Return [x, y] of the center of cell containing provided text 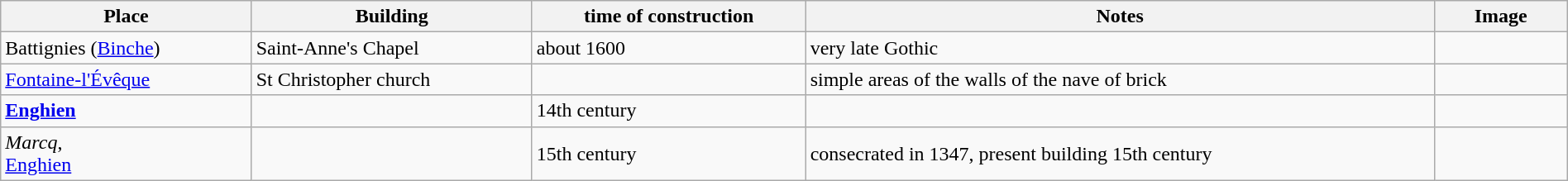
about 1600 [668, 48]
Building [392, 17]
consecrated in 1347, present building 15th century [1120, 154]
14th century [668, 111]
time of construction [668, 17]
Battignies (Binche) [126, 48]
Enghien [126, 111]
15th century [668, 154]
Place [126, 17]
Saint-Anne's Chapel [392, 48]
simple areas of the walls of the nave of brick [1120, 79]
Image [1500, 17]
Fontaine-l'Évêque [126, 79]
St Christopher church [392, 79]
very late Gothic [1120, 48]
Notes [1120, 17]
Marcq,Enghien [126, 154]
